From the cell containing the given text, extract its center point as [X, Y] coordinate. 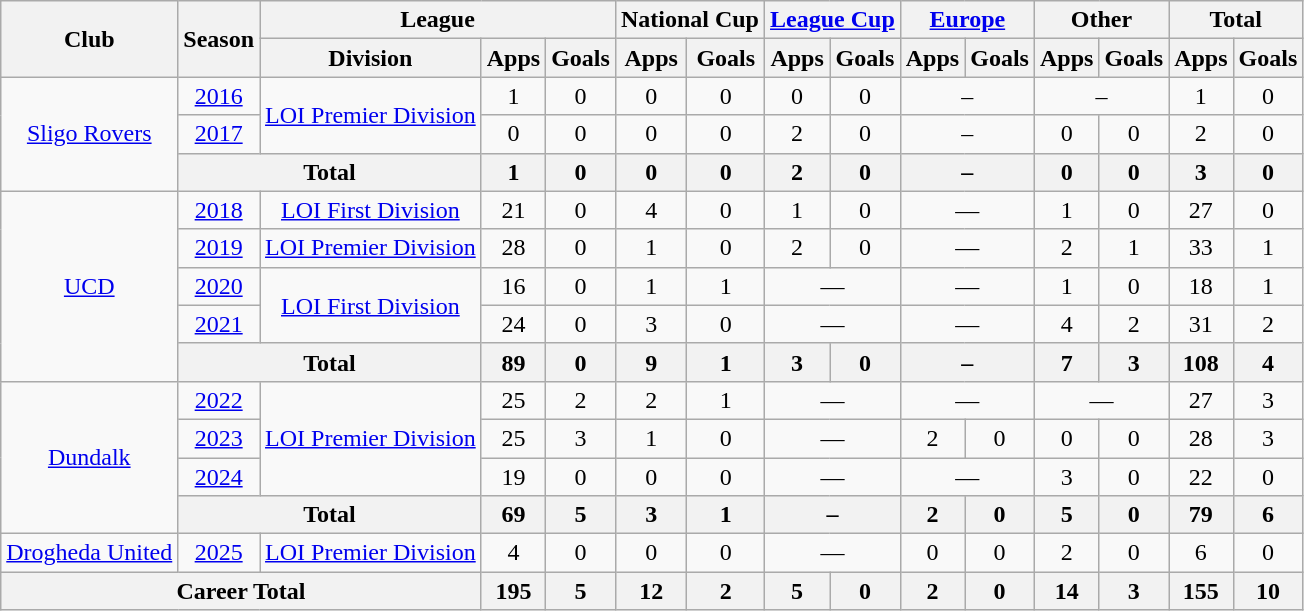
Sligo Rovers [90, 134]
195 [513, 591]
10 [1268, 591]
Dundalk [90, 457]
22 [1201, 477]
16 [513, 286]
National Cup [690, 20]
2018 [219, 210]
108 [1201, 362]
7 [1066, 362]
Division [371, 58]
2017 [219, 134]
69 [513, 515]
21 [513, 210]
Season [219, 39]
League [438, 20]
UCD [90, 286]
14 [1066, 591]
79 [1201, 515]
2019 [219, 248]
33 [1201, 248]
19 [513, 477]
155 [1201, 591]
Drogheda United [90, 553]
2023 [219, 438]
2025 [219, 553]
2021 [219, 324]
Club [90, 39]
2024 [219, 477]
89 [513, 362]
Other [1101, 20]
18 [1201, 286]
Career Total [241, 591]
31 [1201, 324]
2016 [219, 96]
League Cup [833, 20]
12 [651, 591]
Europe [967, 20]
2020 [219, 286]
2022 [219, 400]
9 [651, 362]
24 [513, 324]
